Scan for the cell matching the given text and deliver its (x, y) coordinate at center. 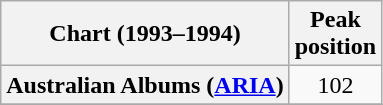
Chart (1993–1994) (145, 34)
102 (335, 85)
Peakposition (335, 34)
Australian Albums (ARIA) (145, 85)
